Search for the cell housing the specified text and yield its (X, Y) center coordinate. 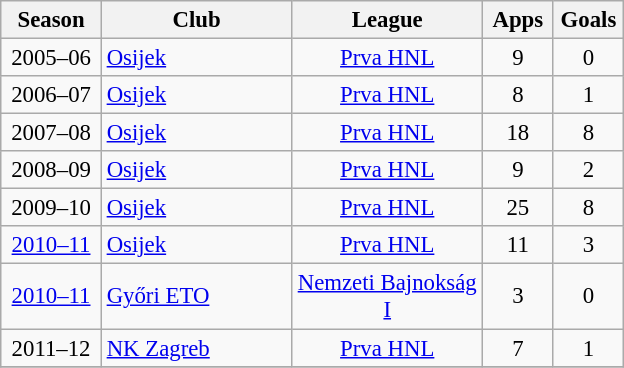
11 (518, 245)
League (388, 20)
2007–08 (52, 133)
Club (196, 20)
2008–09 (52, 170)
7 (518, 348)
2006–07 (52, 95)
Győri ETO (196, 296)
Apps (518, 20)
18 (518, 133)
2009–10 (52, 208)
Season (52, 20)
25 (518, 208)
2011–12 (52, 348)
Goals (588, 20)
NK Zagreb (196, 348)
2005–06 (52, 58)
2 (588, 170)
Nemzeti Bajnokság I (388, 296)
